Extract the (X, Y) coordinate from the center of the cell holding the provided text.  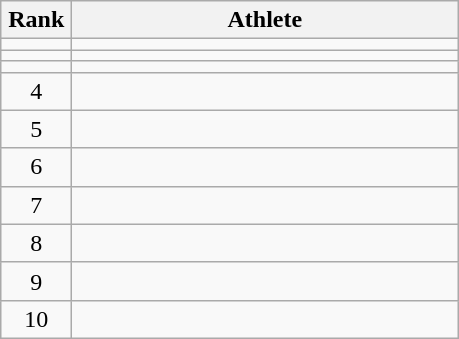
6 (36, 167)
5 (36, 129)
10 (36, 319)
Athlete (265, 20)
Rank (36, 20)
8 (36, 243)
7 (36, 205)
4 (36, 91)
9 (36, 281)
